Identify which cell holds the provided text, then report its [x, y] central coordinate. 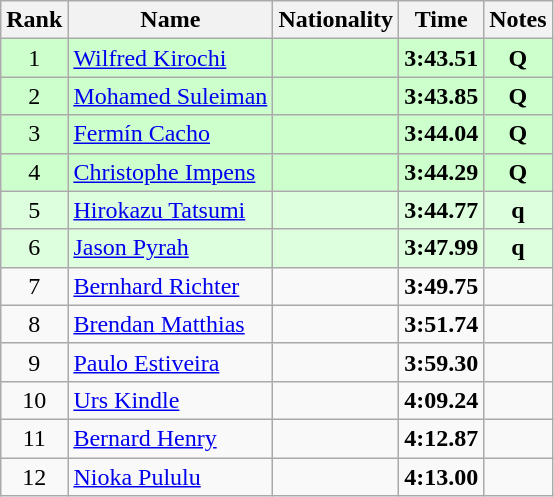
Bernhard Richter [170, 286]
3:44.04 [442, 134]
12 [34, 477]
5 [34, 210]
3:47.99 [442, 248]
11 [34, 438]
2 [34, 96]
Nioka Pululu [170, 477]
Wilfred Kirochi [170, 58]
9 [34, 362]
7 [34, 286]
3:51.74 [442, 324]
Fermín Cacho [170, 134]
4:13.00 [442, 477]
Name [170, 20]
3:59.30 [442, 362]
3:49.75 [442, 286]
Christophe Impens [170, 172]
Time [442, 20]
Bernard Henry [170, 438]
4:12.87 [442, 438]
Brendan Matthias [170, 324]
3:43.51 [442, 58]
Urs Kindle [170, 400]
4:09.24 [442, 400]
3:44.77 [442, 210]
Mohamed Suleiman [170, 96]
8 [34, 324]
Nationality [336, 20]
1 [34, 58]
Jason Pyrah [170, 248]
3:44.29 [442, 172]
Hirokazu Tatsumi [170, 210]
4 [34, 172]
Notes [518, 20]
3:43.85 [442, 96]
10 [34, 400]
Rank [34, 20]
Paulo Estiveira [170, 362]
6 [34, 248]
3 [34, 134]
